Return (x, y) of the center of cell containing provided text 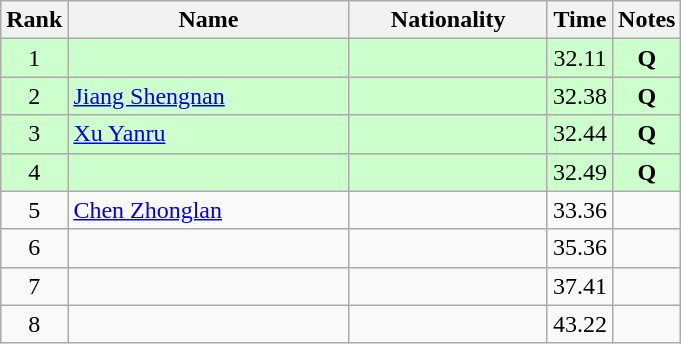
6 (34, 248)
37.41 (580, 286)
35.36 (580, 248)
8 (34, 324)
2 (34, 96)
Xu Yanru (208, 134)
4 (34, 172)
Name (208, 20)
5 (34, 210)
Rank (34, 20)
43.22 (580, 324)
3 (34, 134)
32.11 (580, 58)
Chen Zhonglan (208, 210)
32.49 (580, 172)
33.36 (580, 210)
7 (34, 286)
1 (34, 58)
Jiang Shengnan (208, 96)
32.44 (580, 134)
Notes (647, 20)
Nationality (448, 20)
32.38 (580, 96)
Time (580, 20)
